From the cell containing the given text, extract its center point as [X, Y] coordinate. 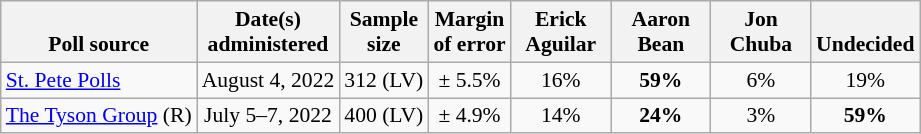
24% [661, 116]
400 (LV) [384, 116]
± 5.5% [469, 80]
14% [561, 116]
3% [761, 116]
JonChuba [761, 32]
August 4, 2022 [268, 80]
312 (LV) [384, 80]
Samplesize [384, 32]
Date(s)administered [268, 32]
± 4.9% [469, 116]
Undecided [865, 32]
16% [561, 80]
Marginof error [469, 32]
July 5–7, 2022 [268, 116]
The Tyson Group (R) [99, 116]
AaronBean [661, 32]
Poll source [99, 32]
ErickAguilar [561, 32]
6% [761, 80]
19% [865, 80]
St. Pete Polls [99, 80]
